Identify which cell holds the provided text, then report its (X, Y) central coordinate. 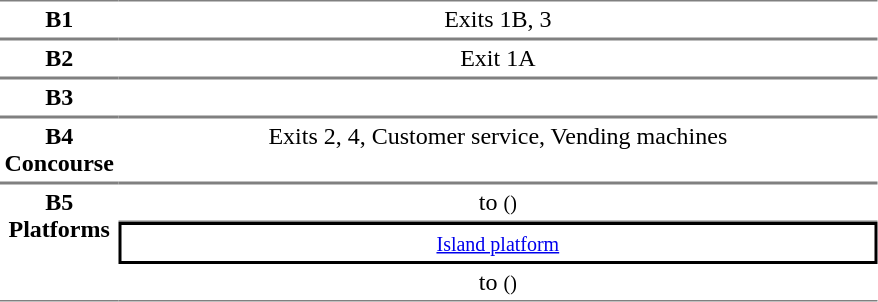
Exits 1B, 3 (498, 20)
B3 (59, 98)
Exit 1A (498, 58)
Exits 2, 4, Customer service, Vending machines (498, 150)
Island platform (498, 243)
B1 (59, 20)
B4Concourse (59, 150)
B5Platforms (59, 242)
B2 (59, 58)
